Provide the (x, y) coordinate of the cell's center where the given text is located.  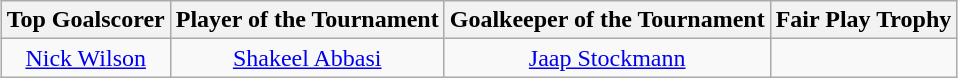
Goalkeeper of the Tournament (607, 20)
Nick Wilson (86, 58)
Shakeel Abbasi (307, 58)
Top Goalscorer (86, 20)
Fair Play Trophy (864, 20)
Jaap Stockmann (607, 58)
Player of the Tournament (307, 20)
